Find where the given text appears and provide that cell's center as (x, y) coordinate. 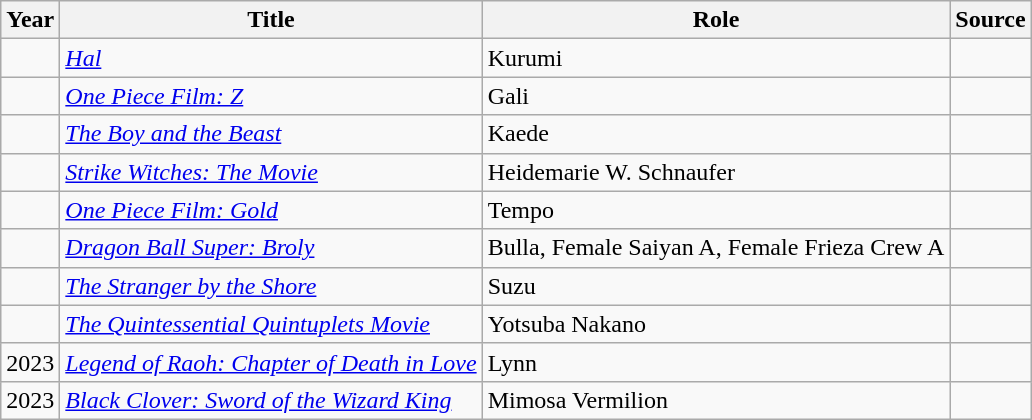
Hal (271, 58)
Dragon Ball Super: Broly (271, 248)
One Piece Film: Z (271, 96)
Black Clover: Sword of the Wizard King (271, 400)
Role (716, 20)
Gali (716, 96)
Heidemarie W. Schnaufer (716, 172)
Suzu (716, 286)
Lynn (716, 362)
The Stranger by the Shore (271, 286)
Tempo (716, 210)
Yotsuba Nakano (716, 324)
Year (30, 20)
Mimosa Vermilion (716, 400)
The Quintessential Quintuplets Movie (271, 324)
One Piece Film: Gold (271, 210)
Kurumi (716, 58)
Strike Witches: The Movie (271, 172)
Title (271, 20)
The Boy and the Beast (271, 134)
Legend of Raoh: Chapter of Death in Love (271, 362)
Source (990, 20)
Kaede (716, 134)
Bulla, Female Saiyan A, Female Frieza Crew A (716, 248)
